Determine the (x, y) coordinate at the center of the cell enclosing the given text.  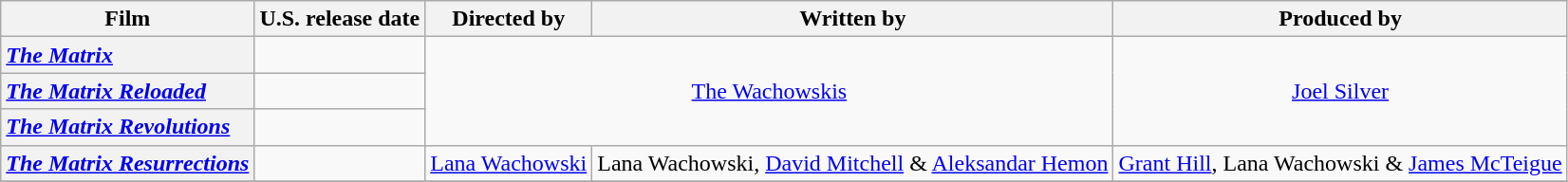
Directed by (509, 19)
Lana Wachowski (509, 163)
Lana Wachowski, David Mitchell & Aleksandar Hemon (852, 163)
The Matrix (127, 55)
U.S. release date (340, 19)
The Matrix Reloaded (127, 91)
Film (127, 19)
Produced by (1340, 19)
The Wachowskis (769, 91)
Joel Silver (1340, 91)
Grant Hill, Lana Wachowski & James McTeigue (1340, 163)
The Matrix Resurrections (127, 163)
Written by (852, 19)
The Matrix Revolutions (127, 127)
